Provide the (X, Y) coordinate of the cell's center where the given text is located.  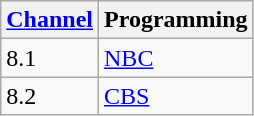
NBC (176, 58)
8.1 (50, 58)
CBS (176, 96)
Channel (50, 20)
8.2 (50, 96)
Programming (176, 20)
